Identify which cell holds the provided text, then report its (x, y) central coordinate. 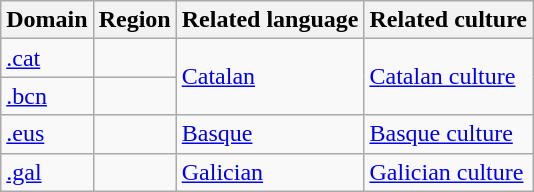
Related language (270, 20)
.cat (47, 58)
Region (134, 20)
.bcn (47, 96)
Galician (270, 172)
Basque (270, 134)
Domain (47, 20)
Related culture (448, 20)
Basque culture (448, 134)
Catalan (270, 77)
Galician culture (448, 172)
Catalan culture (448, 77)
.gal (47, 172)
.eus (47, 134)
